Capture the cell that displays the provided text and extract its [x, y] central coordinate. 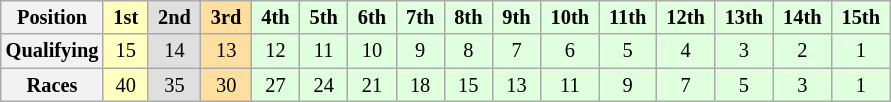
21 [372, 85]
6 [570, 51]
12th [685, 17]
2nd [174, 17]
9th [516, 17]
14th [802, 17]
24 [324, 85]
35 [174, 85]
Qualifying [52, 51]
6th [372, 17]
Races [52, 85]
5th [324, 17]
10 [372, 51]
27 [275, 85]
Position [52, 17]
40 [126, 85]
11th [628, 17]
15th [861, 17]
14 [174, 51]
8th [468, 17]
18 [420, 85]
1st [126, 17]
12 [275, 51]
30 [226, 85]
10th [570, 17]
4 [685, 51]
2 [802, 51]
4th [275, 17]
13th [744, 17]
3rd [226, 17]
7th [420, 17]
8 [468, 51]
